Extract the [x, y] coordinate from the center of the cell holding the provided text.  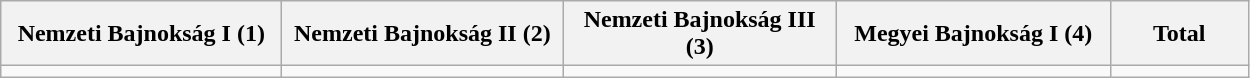
Nemzeti Bajnokság I (1) [142, 34]
Total [1180, 34]
Nemzeti Bajnokság III (3) [700, 34]
Nemzeti Bajnokság II (2) [422, 34]
Megyei Bajnokság I (4) [973, 34]
